Identify which cell holds the provided text, then report its [x, y] central coordinate. 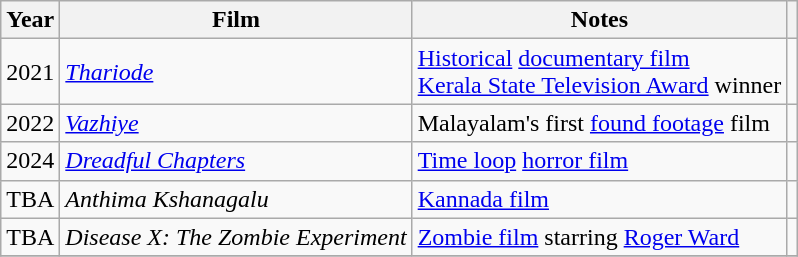
2022 [30, 123]
Thariode [236, 72]
Malayalam's first found footage film [600, 123]
Time loop horror film [600, 161]
Anthima Kshanagalu [236, 199]
2024 [30, 161]
Film [236, 20]
Kannada film [600, 199]
Vazhiye [236, 123]
2021 [30, 72]
Zombie film starring Roger Ward [600, 237]
Year [30, 20]
Dreadful Chapters [236, 161]
Notes [600, 20]
Disease X: The Zombie Experiment [236, 237]
Historical documentary filmKerala State Television Award winner [600, 72]
